From the cell containing the given text, extract its center point as (x, y) coordinate. 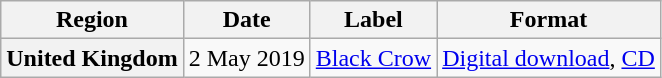
Date (246, 20)
2 May 2019 (246, 58)
Region (92, 20)
Label (373, 20)
Format (549, 20)
United Kingdom (92, 58)
Black Crow (373, 58)
Digital download, CD (549, 58)
